Output the (x, y) coordinate of the center of the cell containing the given text.  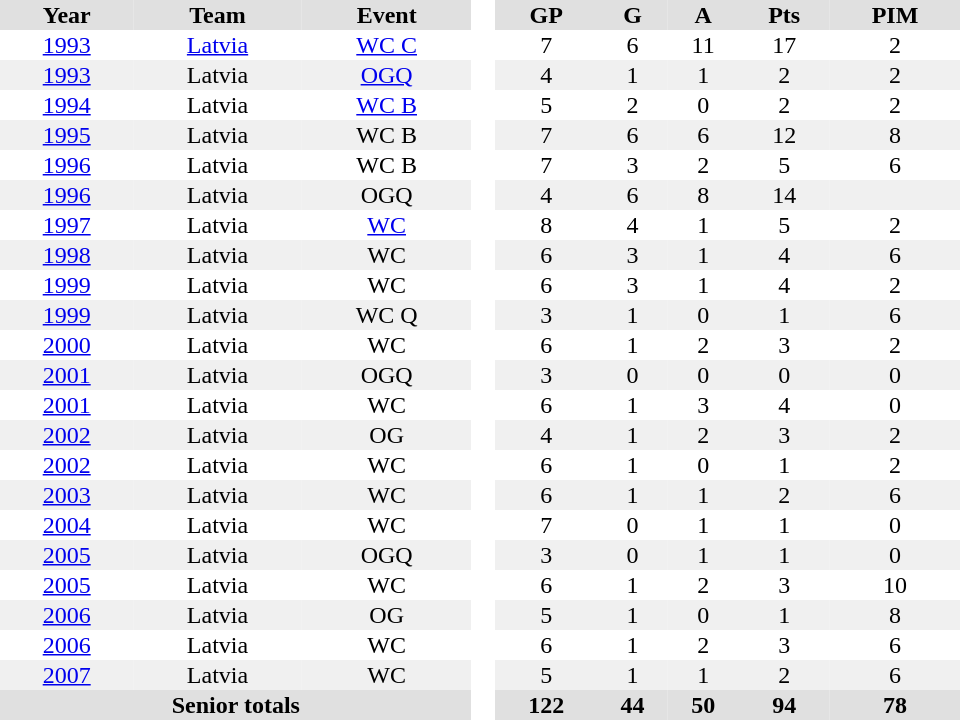
94 (784, 705)
11 (704, 45)
2004 (66, 525)
12 (784, 135)
2003 (66, 495)
10 (895, 585)
14 (784, 195)
50 (704, 705)
122 (546, 705)
A (704, 15)
G (632, 15)
WC C (387, 45)
Event (387, 15)
2000 (66, 345)
2007 (66, 675)
1994 (66, 105)
PIM (895, 15)
1998 (66, 255)
78 (895, 705)
1995 (66, 135)
17 (784, 45)
Year (66, 15)
44 (632, 705)
Team (217, 15)
Senior totals (236, 705)
Pts (784, 15)
WC Q (387, 315)
1997 (66, 225)
GP (546, 15)
